Return the [x, y] coordinate for the center point of the cell that contains the specified text.  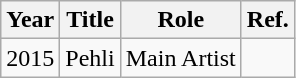
Role [180, 20]
Title [90, 20]
2015 [30, 58]
Ref. [268, 20]
Year [30, 20]
Main Artist [180, 58]
Pehli [90, 58]
